Search for the cell housing the specified text and yield its [X, Y] center coordinate. 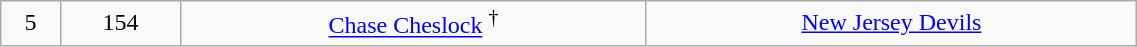
5 [30, 24]
Chase Cheslock † [414, 24]
New Jersey Devils [892, 24]
154 [120, 24]
